Locate the cell with the specified text and output its [X, Y] center coordinate. 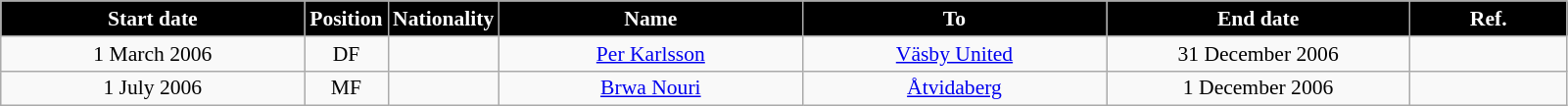
Per Karlsson [650, 54]
Position [347, 19]
Väsby United [954, 54]
Åtvidaberg [954, 88]
31 December 2006 [1259, 54]
End date [1259, 19]
Brwa Nouri [650, 88]
1 July 2006 [153, 88]
To [954, 19]
Nationality [443, 19]
MF [347, 88]
1 December 2006 [1259, 88]
DF [347, 54]
1 March 2006 [153, 54]
Start date [153, 19]
Name [650, 19]
Ref. [1489, 19]
